Return the [X, Y] coordinate for the center point of the cell that contains the specified text.  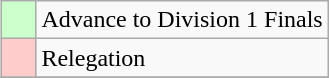
Relegation [182, 58]
Advance to Division 1 Finals [182, 20]
